Provide the (X, Y) coordinate of the cell's center where the given text is located.  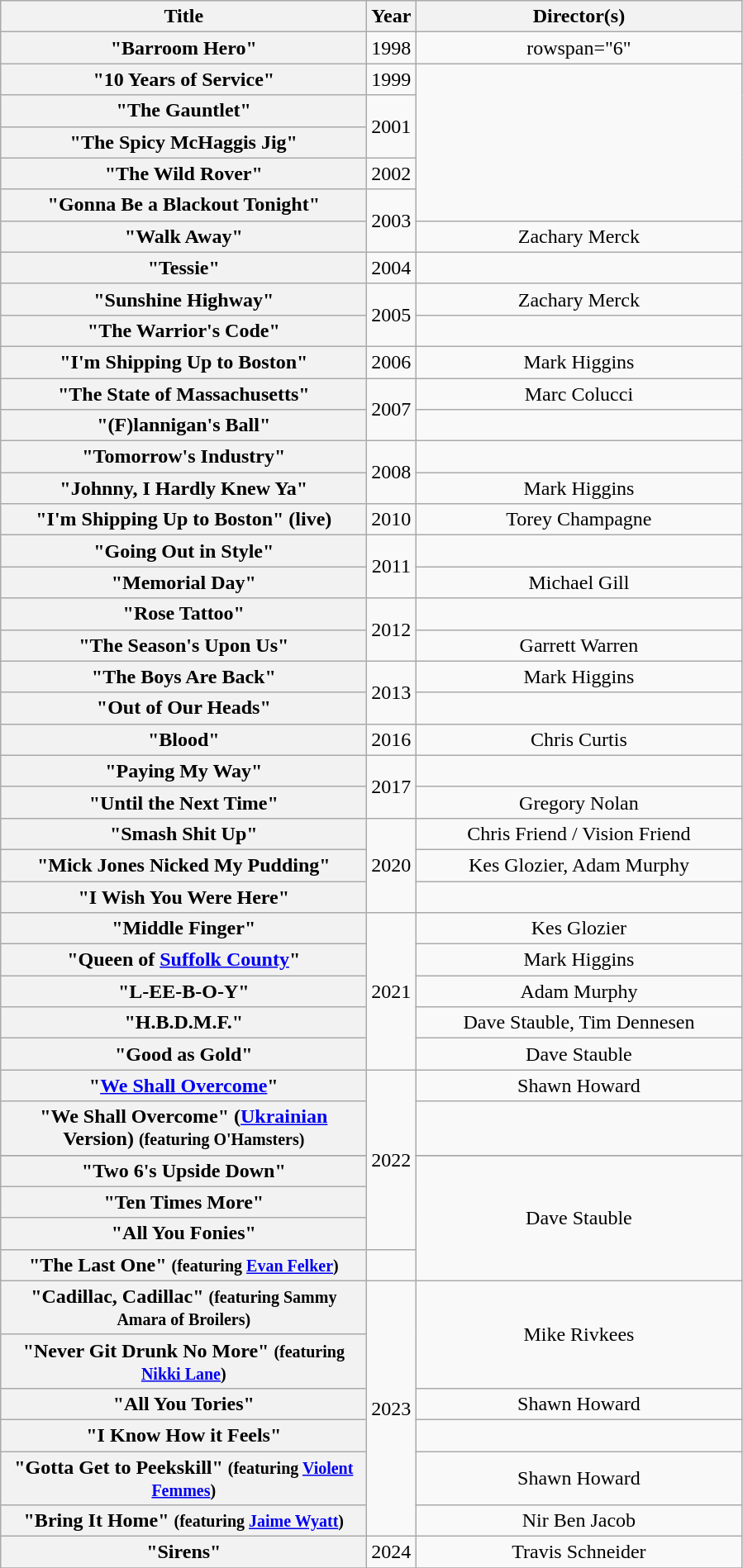
Adam Murphy (579, 991)
2011 (392, 567)
"The Wild Rover" (183, 173)
"The State of Massachusetts" (183, 394)
"Bring It Home" (featuring Jaime Wyatt) (183, 1521)
Travis Schneider (579, 1552)
"Walk Away" (183, 236)
"Johnny, I Hardly Knew Ya" (183, 488)
2004 (392, 268)
1999 (392, 79)
"Going Out in Style" (183, 551)
"The Warrior's Code" (183, 330)
"Out of Our Heads" (183, 708)
Torey Champagne (579, 520)
Garrett Warren (579, 645)
Kes Glozier (579, 929)
"Sirens" (183, 1552)
"I'm Shipping Up to Boston" (183, 362)
"We Shall Overcome" (Ukrainian Version) (featuring O'Hamsters) (183, 1128)
Chris Friend / Vision Friend (579, 834)
"Tessie" (183, 268)
"Tomorrow's Industry" (183, 457)
"Never Git Drunk No More" (featuring Nikki Lane) (183, 1361)
"We Shall Overcome" (183, 1086)
Chris Curtis (579, 739)
2013 (392, 692)
"Until the Next Time" (183, 802)
Michael Gill (579, 582)
"Sunshine Highway" (183, 299)
"Queen of Suffolk County" (183, 960)
2024 (392, 1552)
"Blood" (183, 739)
Marc Colucci (579, 394)
Gregory Nolan (579, 802)
2006 (392, 362)
"Mick Jones Nicked My Pudding" (183, 865)
2002 (392, 173)
2023 (392, 1408)
"Barroom Hero" (183, 48)
2001 (392, 126)
"(F)lannigan's Ball" (183, 425)
"10 Years of Service" (183, 79)
rowspan="6" (579, 48)
"H.B.D.M.F." (183, 1023)
"Paying My Way" (183, 771)
Nir Ben Jacob (579, 1521)
"Cadillac, Cadillac" (featuring Sammy Amara of Broilers) (183, 1307)
Director(s) (579, 17)
"The Season's Upon Us" (183, 645)
"Smash Shit Up" (183, 834)
2010 (392, 520)
2007 (392, 410)
2022 (392, 1160)
Dave Stauble, Tim Dennesen (579, 1023)
Mike Rivkees (579, 1334)
"The Boys Are Back" (183, 677)
2005 (392, 315)
Year (392, 17)
"I Know How it Feels" (183, 1435)
2012 (392, 630)
2016 (392, 739)
2008 (392, 473)
2021 (392, 991)
"Rose Tattoo" (183, 614)
"All You Fonies" (183, 1233)
2003 (392, 221)
Kes Glozier, Adam Murphy (579, 865)
Title (183, 17)
"Gotta Get to Peekskill" (featuring Violent Femmes) (183, 1477)
"I Wish You Were Here" (183, 896)
"Middle Finger" (183, 929)
"The Gauntlet" (183, 111)
"L-EE-B-O-Y" (183, 991)
"The Last One" (featuring Evan Felker) (183, 1265)
"Memorial Day" (183, 582)
"All You Tories" (183, 1404)
2020 (392, 865)
"Two 6's Upside Down" (183, 1171)
"I'm Shipping Up to Boston" (live) (183, 520)
"Good as Gold" (183, 1054)
"Ten Times More" (183, 1202)
1998 (392, 48)
"Gonna Be a Blackout Tonight" (183, 205)
2017 (392, 786)
"The Spicy McHaggis Jig" (183, 142)
